Detect which cell encompasses the target text, then output its (x, y) center coordinate. 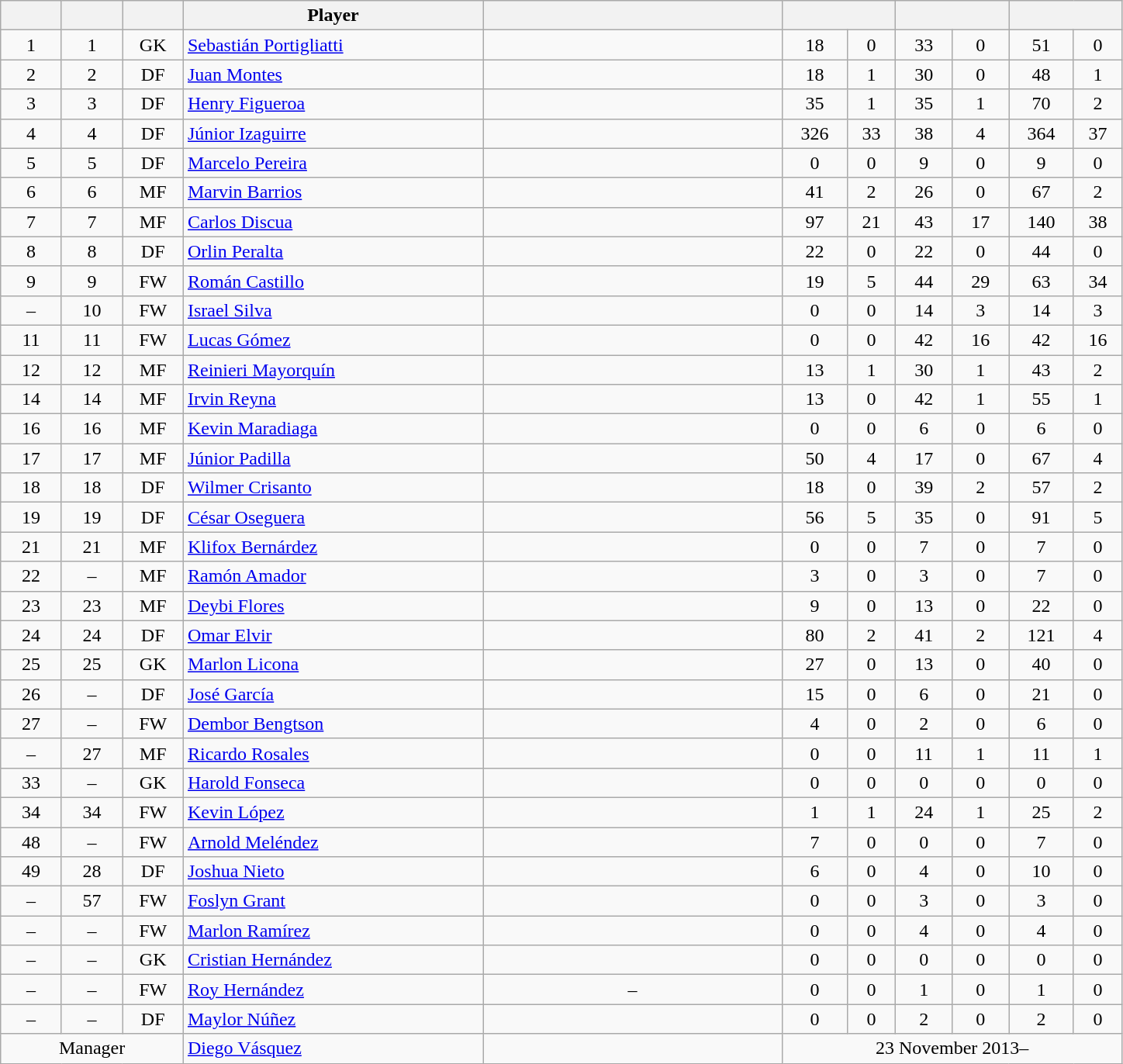
Maylor Núñez (333, 1019)
91 (1042, 517)
Orlin Peralta (333, 251)
Marlon Ramírez (333, 931)
80 (815, 635)
Manager (92, 1048)
Foslyn Grant (333, 901)
15 (815, 694)
140 (1042, 222)
Cristian Hernández (333, 960)
Júnior Izaguirre (333, 133)
Harold Fonseca (333, 782)
40 (1042, 665)
Omar Elvir (333, 635)
Marlon Licona (333, 665)
Román Castillo (333, 281)
José García (333, 694)
Júnior Padilla (333, 458)
Carlos Discua (333, 222)
Dembor Bengtson (333, 724)
Roy Hernández (333, 990)
Marvin Barrios (333, 192)
49 (31, 872)
Deybi Flores (333, 606)
Sebastián Portigliatti (333, 45)
Player (333, 16)
70 (1042, 104)
Kevin López (333, 812)
37 (1097, 133)
29 (980, 281)
Wilmer Crisanto (333, 488)
56 (815, 517)
55 (1042, 399)
51 (1042, 45)
Irvin Reyna (333, 399)
Joshua Nieto (333, 872)
Juan Montes (333, 74)
50 (815, 458)
39 (924, 488)
Marcelo Pereira (333, 163)
Ricardo Rosales (333, 753)
23 November 2013– (952, 1048)
Reinieri Mayorquín (333, 370)
Diego Vásquez (333, 1048)
Klifox Bernárdez (333, 547)
364 (1042, 133)
121 (1042, 635)
63 (1042, 281)
Arnold Meléndez (333, 841)
97 (815, 222)
Israel Silva (333, 310)
326 (815, 133)
Ramón Amador (333, 576)
César Oseguera (333, 517)
Kevin Maradiaga (333, 429)
28 (92, 872)
Henry Figueroa (333, 104)
Lucas Gómez (333, 340)
